Return (x, y) of the center of cell containing provided text 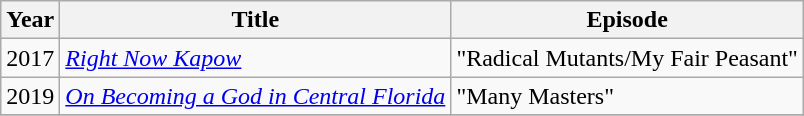
On Becoming a God in Central Florida (256, 96)
Title (256, 20)
Right Now Kapow (256, 58)
"Radical Mutants/My Fair Peasant" (628, 58)
2017 (30, 58)
Episode (628, 20)
2019 (30, 96)
Year (30, 20)
"Many Masters" (628, 96)
